Search for the cell housing the specified text and yield its [X, Y] center coordinate. 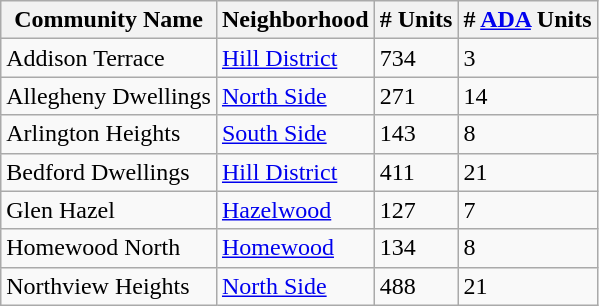
7 [528, 210]
3 [528, 58]
Homewood [295, 248]
Hazelwood [295, 210]
Addison Terrace [109, 58]
Community Name [109, 20]
Northview Heights [109, 286]
South Side [295, 134]
Allegheny Dwellings [109, 96]
# ADA Units [528, 20]
411 [416, 172]
134 [416, 248]
143 [416, 134]
271 [416, 96]
488 [416, 286]
# Units [416, 20]
14 [528, 96]
Neighborhood [295, 20]
Arlington Heights [109, 134]
Bedford Dwellings [109, 172]
Homewood North [109, 248]
Glen Hazel [109, 210]
734 [416, 58]
127 [416, 210]
